Search for the cell housing the specified text and yield its [x, y] center coordinate. 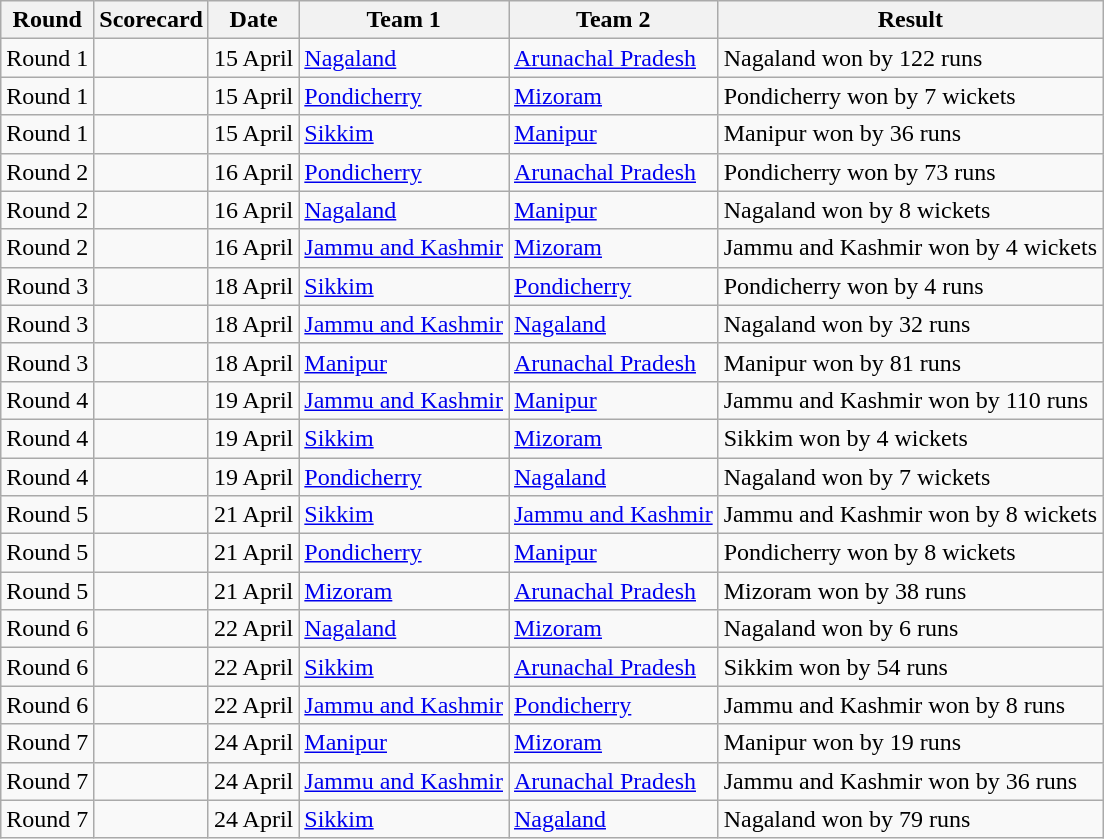
Sikkim won by 54 runs [910, 667]
Manipur won by 36 runs [910, 134]
Nagaland won by 32 runs [910, 324]
Pondicherry won by 7 wickets [910, 96]
Pondicherry won by 8 wickets [910, 553]
Jammu and Kashmir won by 8 wickets [910, 515]
Jammu and Kashmir won by 8 runs [910, 705]
Scorecard [152, 20]
Mizoram won by 38 runs [910, 591]
Nagaland won by 7 wickets [910, 477]
Manipur won by 19 runs [910, 743]
Sikkim won by 4 wickets [910, 438]
Team 1 [404, 20]
Pondicherry won by 4 runs [910, 286]
Team 2 [613, 20]
Round [48, 20]
Jammu and Kashmir won by 110 runs [910, 400]
Nagaland won by 79 runs [910, 819]
Nagaland won by 6 runs [910, 629]
Date [253, 20]
Jammu and Kashmir won by 4 wickets [910, 248]
Manipur won by 81 runs [910, 362]
Result [910, 20]
Pondicherry won by 73 runs [910, 172]
Nagaland won by 8 wickets [910, 210]
Jammu and Kashmir won by 36 runs [910, 781]
Nagaland won by 122 runs [910, 58]
